Scan for the cell matching the given text and deliver its [x, y] coordinate at center. 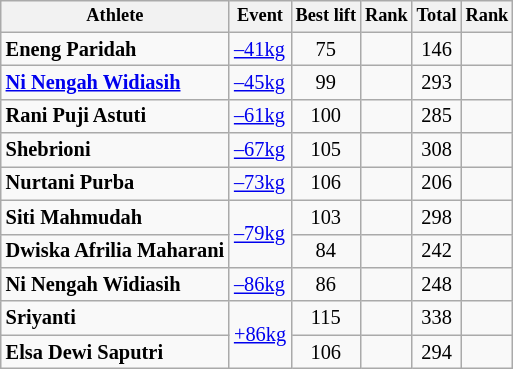
Siti Mahmudah [115, 217]
294 [436, 352]
–45kg [260, 82]
Total [436, 16]
84 [326, 251]
Athlete [115, 16]
146 [436, 49]
Eneng Paridah [115, 49]
308 [436, 150]
248 [436, 284]
99 [326, 82]
Shebrioni [115, 150]
Event [260, 16]
86 [326, 284]
Sriyanti [115, 318]
285 [436, 116]
100 [326, 116]
298 [436, 217]
–86kg [260, 284]
+86kg [260, 334]
Elsa Dewi Saputri [115, 352]
338 [436, 318]
–67kg [260, 150]
103 [326, 217]
Best lift [326, 16]
Nurtani Purba [115, 183]
105 [326, 150]
242 [436, 251]
293 [436, 82]
–79kg [260, 234]
115 [326, 318]
Dwiska Afrilia Maharani [115, 251]
–73kg [260, 183]
–61kg [260, 116]
206 [436, 183]
Rani Puji Astuti [115, 116]
75 [326, 49]
–41kg [260, 49]
